For the text-containing cell, return its midpoint in (x, y) coordinate format. 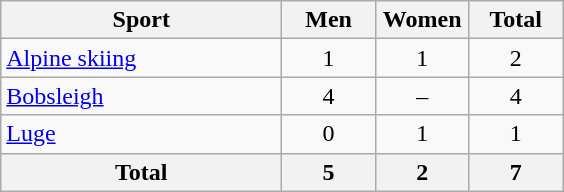
– (422, 96)
Sport (142, 20)
Bobsleigh (142, 96)
Women (422, 20)
Alpine skiing (142, 58)
5 (329, 172)
7 (516, 172)
Luge (142, 134)
Men (329, 20)
0 (329, 134)
